Return the (x, y) coordinate for the center point of the cell that contains the specified text.  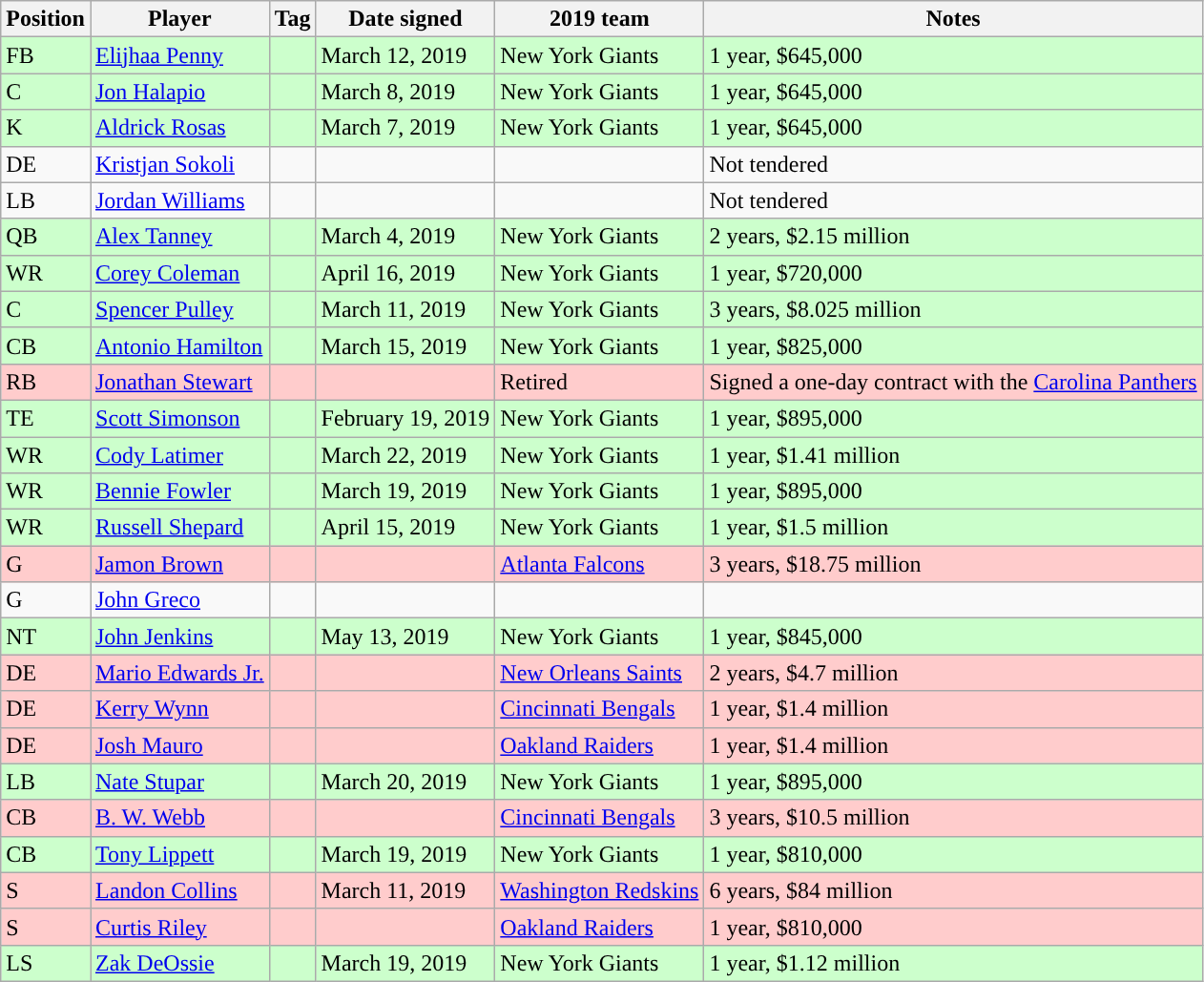
March 15, 2019 (405, 345)
Tony Lippett (179, 854)
1 year, $825,000 (953, 345)
Jonathan Stewart (179, 382)
Kristjan Sokoli (179, 164)
3 years, $18.75 million (953, 564)
Russell Shepard (179, 528)
RB (46, 382)
2019 team (599, 19)
March 4, 2019 (405, 237)
K (46, 128)
3 years, $8.025 million (953, 309)
John Greco (179, 600)
Position (46, 19)
NT (46, 637)
1 year, $1.5 million (953, 528)
Player (179, 19)
Corey Coleman (179, 273)
Jamon Brown (179, 564)
John Jenkins (179, 637)
TE (46, 418)
March 8, 2019 (405, 92)
Scott Simonson (179, 418)
Bennie Fowler (179, 491)
May 13, 2019 (405, 637)
FB (46, 55)
March 7, 2019 (405, 128)
February 19, 2019 (405, 418)
1 year, $1.41 million (953, 455)
Landon Collins (179, 890)
Curtis Riley (179, 927)
QB (46, 237)
Kerry Wynn (179, 709)
Elijhaa Penny (179, 55)
Nate Stupar (179, 782)
1 year, $1.12 million (953, 963)
March 20, 2019 (405, 782)
Retired (599, 382)
Signed a one-day contract with the Carolina Panthers (953, 382)
Notes (953, 19)
3 years, $10.5 million (953, 818)
1 year, $845,000 (953, 637)
Antonio Hamilton (179, 345)
Washington Redskins (599, 890)
LS (46, 963)
March 12, 2019 (405, 55)
April 15, 2019 (405, 528)
Jon Halapio (179, 92)
Spencer Pulley (179, 309)
New Orleans Saints (599, 673)
Mario Edwards Jr. (179, 673)
2 years, $2.15 million (953, 237)
Aldrick Rosas (179, 128)
Alex Tanney (179, 237)
Jordan Williams (179, 200)
Zak DeOssie (179, 963)
Cody Latimer (179, 455)
Tag (292, 19)
April 16, 2019 (405, 273)
March 22, 2019 (405, 455)
1 year, $720,000 (953, 273)
Date signed (405, 19)
B. W. Webb (179, 818)
2 years, $4.7 million (953, 673)
Atlanta Falcons (599, 564)
6 years, $84 million (953, 890)
Josh Mauro (179, 745)
